From the cell containing the given text, extract its center point as [x, y] coordinate. 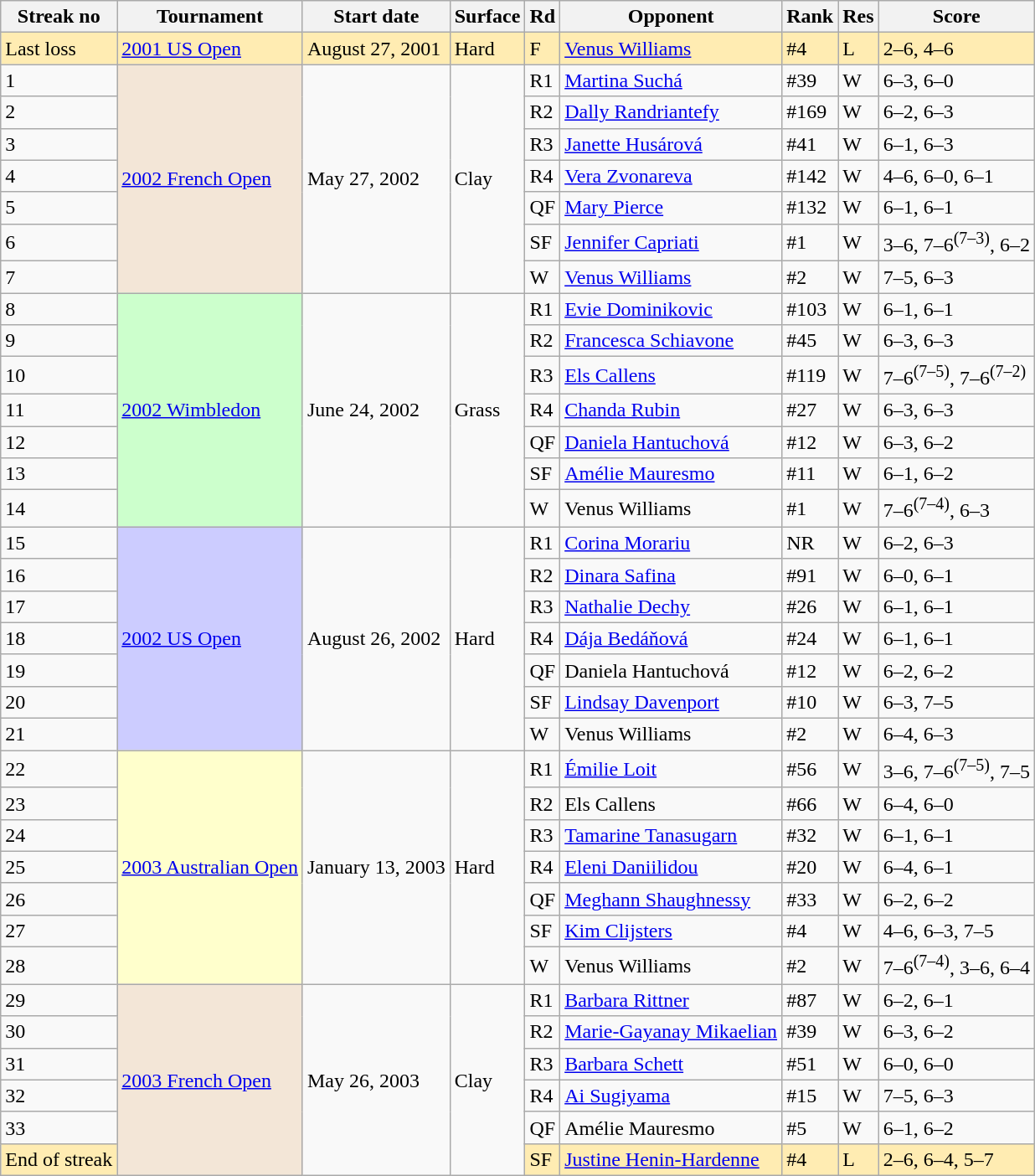
7–6(7–4), 3–6, 6–4 [956, 967]
9 [59, 341]
May 26, 2003 [376, 1080]
#10 [811, 703]
NR [811, 543]
4–6, 6–3, 7–5 [956, 931]
#169 [811, 112]
28 [59, 967]
14 [59, 509]
23 [59, 803]
2003 French Open [210, 1080]
7–6(7–4), 6–3 [956, 509]
F [543, 49]
#33 [811, 899]
33 [59, 1127]
3 [59, 144]
2001 US Open [210, 49]
6–2, 6–1 [956, 1000]
Émilie Loit [672, 769]
Last loss [59, 49]
Vera Zvonareva [672, 176]
#24 [811, 638]
31 [59, 1064]
Martina Suchá [672, 80]
Start date [376, 17]
August 27, 2001 [376, 49]
Justine Henin-Hardenne [672, 1159]
#119 [811, 375]
15 [59, 543]
#20 [811, 867]
8 [59, 309]
#132 [811, 208]
Meghann Shaughnessy [672, 899]
#91 [811, 575]
26 [59, 899]
7 [59, 277]
#5 [811, 1127]
6 [59, 243]
22 [59, 769]
Marie-Gayanay Mikaelian [672, 1032]
Ai Sugiyama [672, 1096]
18 [59, 638]
6–3, 6–0 [956, 80]
Rank [811, 17]
End of streak [59, 1159]
12 [59, 442]
27 [59, 931]
Score [956, 17]
13 [59, 474]
Eleni Daniilidou [672, 867]
May 27, 2002 [376, 179]
6–0, 6–0 [956, 1064]
2–6, 4–6 [956, 49]
Barbara Rittner [672, 1000]
#11 [811, 474]
Kim Clijsters [672, 931]
32 [59, 1096]
Dally Randriantefy [672, 112]
Opponent [672, 17]
4–6, 6–0, 6–1 [956, 176]
2002 US Open [210, 638]
25 [59, 867]
Streak no [59, 17]
6–4, 6–0 [956, 803]
17 [59, 606]
Res [858, 17]
29 [59, 1000]
30 [59, 1032]
#32 [811, 835]
#51 [811, 1064]
1 [59, 80]
Dinara Safina [672, 575]
Surface [487, 17]
Dája Bedáňová [672, 638]
21 [59, 735]
#15 [811, 1096]
Corina Morariu [672, 543]
2002 French Open [210, 179]
Lindsay Davenport [672, 703]
2002 Wimbledon [210, 410]
Grass [487, 410]
4 [59, 176]
6–3, 7–5 [956, 703]
Barbara Schett [672, 1064]
6–4, 6–3 [956, 735]
7–6(7–5), 7–6(7–2) [956, 375]
#87 [811, 1000]
6–1, 6–3 [956, 144]
Tournament [210, 17]
#26 [811, 606]
#142 [811, 176]
June 24, 2002 [376, 410]
6–0, 6–1 [956, 575]
Chanda Rubin [672, 410]
#45 [811, 341]
2 [59, 112]
Francesca Schiavone [672, 341]
6–4, 6–1 [956, 867]
24 [59, 835]
#103 [811, 309]
Tamarine Tanasugarn [672, 835]
#66 [811, 803]
#27 [811, 410]
Mary Pierce [672, 208]
19 [59, 670]
Rd [543, 17]
16 [59, 575]
20 [59, 703]
5 [59, 208]
3–6, 7–6(7–5), 7–5 [956, 769]
August 26, 2002 [376, 638]
2003 Australian Open [210, 868]
Evie Dominikovic [672, 309]
#41 [811, 144]
2–6, 6–4, 5–7 [956, 1159]
10 [59, 375]
#56 [811, 769]
January 13, 2003 [376, 868]
Janette Husárová [672, 144]
11 [59, 410]
3–6, 7–6(7–3), 6–2 [956, 243]
Jennifer Capriati [672, 243]
Nathalie Dechy [672, 606]
